Find where the given text appears and provide that cell's center as (X, Y) coordinate. 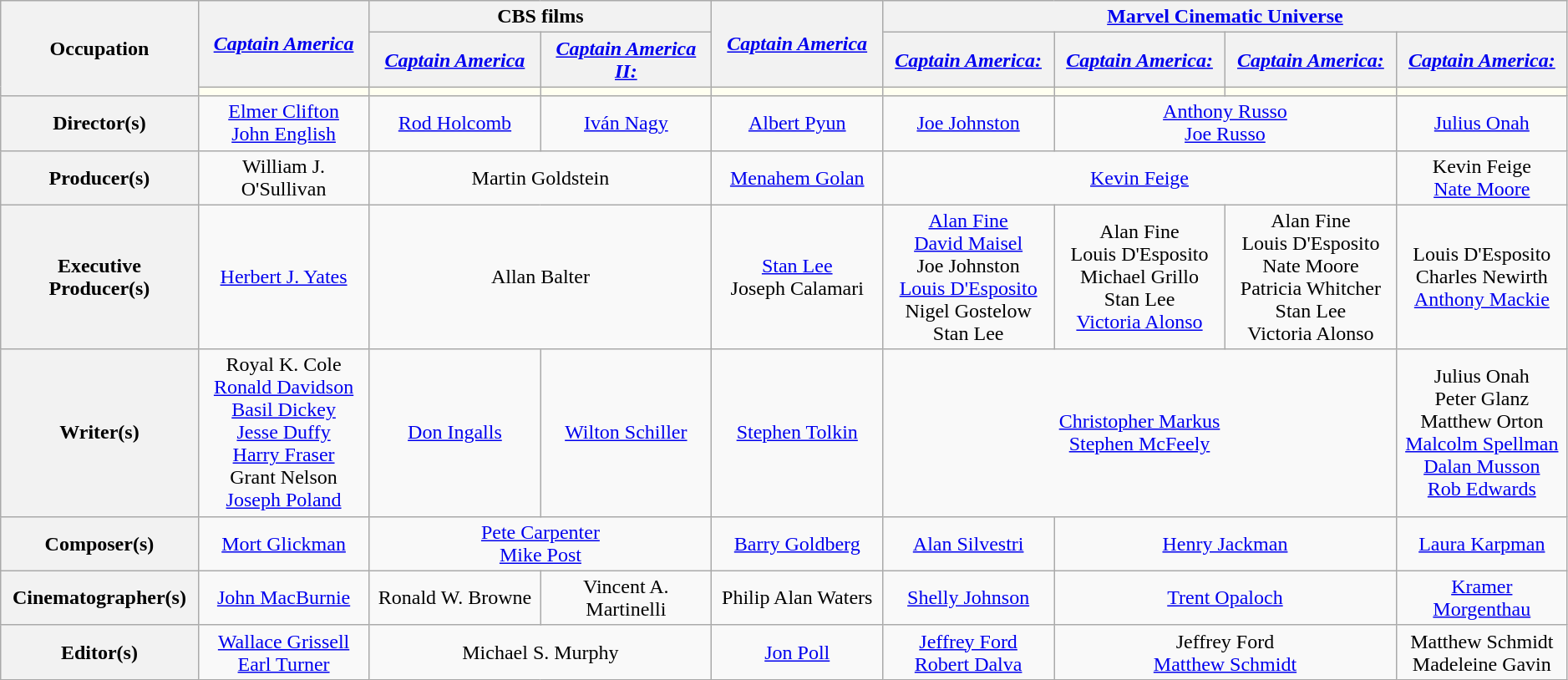
Wallace GrissellEarl Turner (284, 652)
Don Ingalls (454, 433)
Composer(s) (99, 543)
Herbert J. Yates (284, 277)
Pete CarpenterMike Post (540, 543)
Louis D'EspositoCharles NewirthAnthony Mackie (1482, 277)
Julius OnahPeter GlanzMatthew OrtonMalcolm SpellmanDalan MussonRob Edwards (1482, 433)
Martin Goldstein (540, 177)
Anthony RussoJoe Russo (1225, 124)
John MacBurnie (284, 598)
Menahem Golan (797, 177)
Alan FineDavid MaiselJoe JohnstonLouis D'EspositoNigel GostelowStan Lee (969, 277)
Stephen Tolkin (797, 433)
Trent Opaloch (1225, 598)
Marvel Cinematic Universe (1225, 17)
Vincent A. Martinelli (627, 598)
Captain America II: (627, 60)
Kevin Feige (1139, 177)
Occupation (99, 48)
Jeffrey FordRobert Dalva (969, 652)
Michael S. Murphy (540, 652)
Elmer CliftonJohn English (284, 124)
Mort Glickman (284, 543)
Producer(s) (99, 177)
Royal K. ColeRonald DavidsonBasil DickeyJesse DuffyHarry FraserGrant NelsonJoseph Poland (284, 433)
Kramer Morgenthau (1482, 598)
Alan Silvestri (969, 543)
Christopher MarkusStephen McFeely (1139, 433)
Wilton Schiller (627, 433)
Allan Balter (540, 277)
Executive Producer(s) (99, 277)
Barry Goldberg (797, 543)
Jeffrey FordMatthew Schmidt (1225, 652)
Ronald W. Browne (454, 598)
Alan FineLouis D'EspositoMichael GrilloStan LeeVictoria Alonso (1139, 277)
Albert Pyun (797, 124)
Henry Jackman (1225, 543)
Kevin FeigeNate Moore (1482, 177)
Writer(s) (99, 433)
Jon Poll (797, 652)
Julius Onah (1482, 124)
Alan FineLouis D'EspositoNate MoorePatricia WhitcherStan LeeVictoria Alonso (1310, 277)
William J. O'Sullivan (284, 177)
Stan LeeJoseph Calamari (797, 277)
Shelly Johnson (969, 598)
Philip Alan Waters (797, 598)
Rod Holcomb (454, 124)
Director(s) (99, 124)
CBS films (540, 17)
Matthew Schmidt Madeleine Gavin (1482, 652)
Laura Karpman (1482, 543)
Cinematographer(s) (99, 598)
Editor(s) (99, 652)
Iván Nagy (627, 124)
Joe Johnston (969, 124)
